Search for the cell housing the specified text and yield its [X, Y] center coordinate. 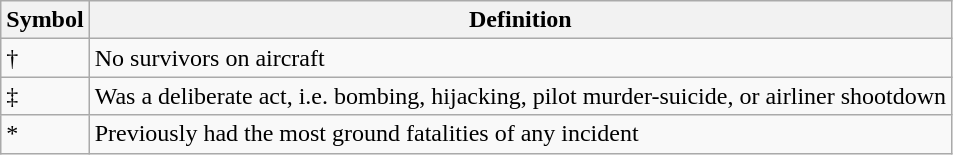
Previously had the most ground fatalities of any incident [520, 134]
Symbol [45, 20]
* [45, 134]
‡ [45, 96]
Definition [520, 20]
No survivors on aircraft [520, 58]
Was a deliberate act, i.e. bombing, hijacking, pilot murder-suicide, or airliner shootdown [520, 96]
† [45, 58]
